Return the [x, y] coordinate for the center point of the cell that contains the specified text.  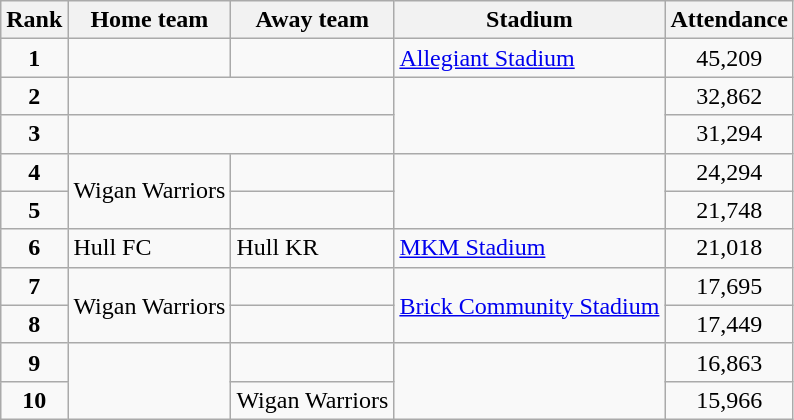
Hull FC [150, 248]
6 [34, 248]
7 [34, 286]
Rank [34, 20]
17,695 [729, 286]
3 [34, 134]
2 [34, 96]
Away team [312, 20]
MKM Stadium [530, 248]
9 [34, 362]
4 [34, 172]
Brick Community Stadium [530, 305]
5 [34, 210]
16,863 [729, 362]
21,018 [729, 248]
Attendance [729, 20]
45,209 [729, 58]
Hull KR [312, 248]
8 [34, 324]
Stadium [530, 20]
10 [34, 400]
17,449 [729, 324]
21,748 [729, 210]
1 [34, 58]
Allegiant Stadium [530, 58]
32,862 [729, 96]
31,294 [729, 134]
Home team [150, 20]
15,966 [729, 400]
24,294 [729, 172]
